Return [X, Y] of the center of cell containing provided text 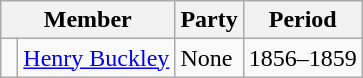
Party [209, 20]
Period [302, 20]
Henry Buckley [96, 58]
None [209, 58]
Member [88, 20]
1856–1859 [302, 58]
